Return the [X, Y] coordinate for the center point of the cell that contains the specified text.  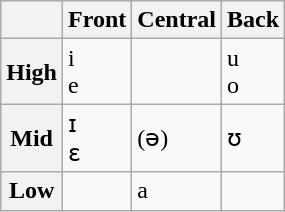
a [177, 191]
Central [177, 20]
(ə) [177, 138]
uo [254, 72]
ie [98, 72]
Back [254, 20]
ʊ [254, 138]
Mid [32, 138]
Front [98, 20]
Low [32, 191]
High [32, 72]
ɪɛ [98, 138]
